Return [x, y] of the center of cell containing provided text 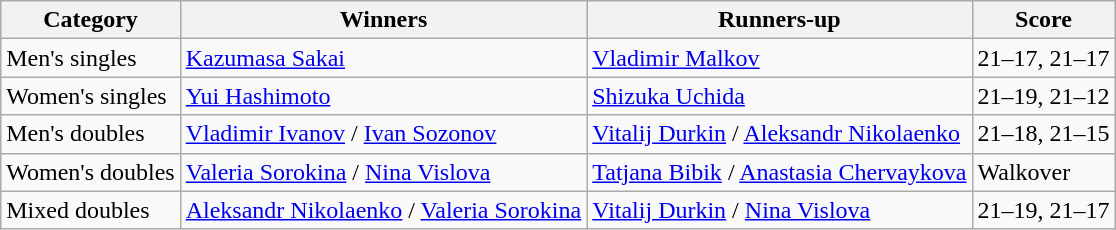
Kazumasa Sakai [384, 58]
21–18, 21–15 [1044, 134]
Yui Hashimoto [384, 96]
Women's doubles [90, 172]
Tatjana Bibik / Anastasia Chervaykova [780, 172]
Runners-up [780, 20]
Men's singles [90, 58]
Mixed doubles [90, 210]
Vladimir Ivanov / Ivan Sozonov [384, 134]
Vitalij Durkin / Aleksandr Nikolaenko [780, 134]
21–17, 21–17 [1044, 58]
Valeria Sorokina / Nina Vislova [384, 172]
Winners [384, 20]
Walkover [1044, 172]
Vitalij Durkin / Nina Vislova [780, 210]
Shizuka Uchida [780, 96]
Category [90, 20]
Women's singles [90, 96]
Score [1044, 20]
21–19, 21–12 [1044, 96]
21–19, 21–17 [1044, 210]
Men's doubles [90, 134]
Vladimir Malkov [780, 58]
Aleksandr Nikolaenko / Valeria Sorokina [384, 210]
